Pinpoint the cell where the given text exists, returning its [X, Y] midpoint coordinate. 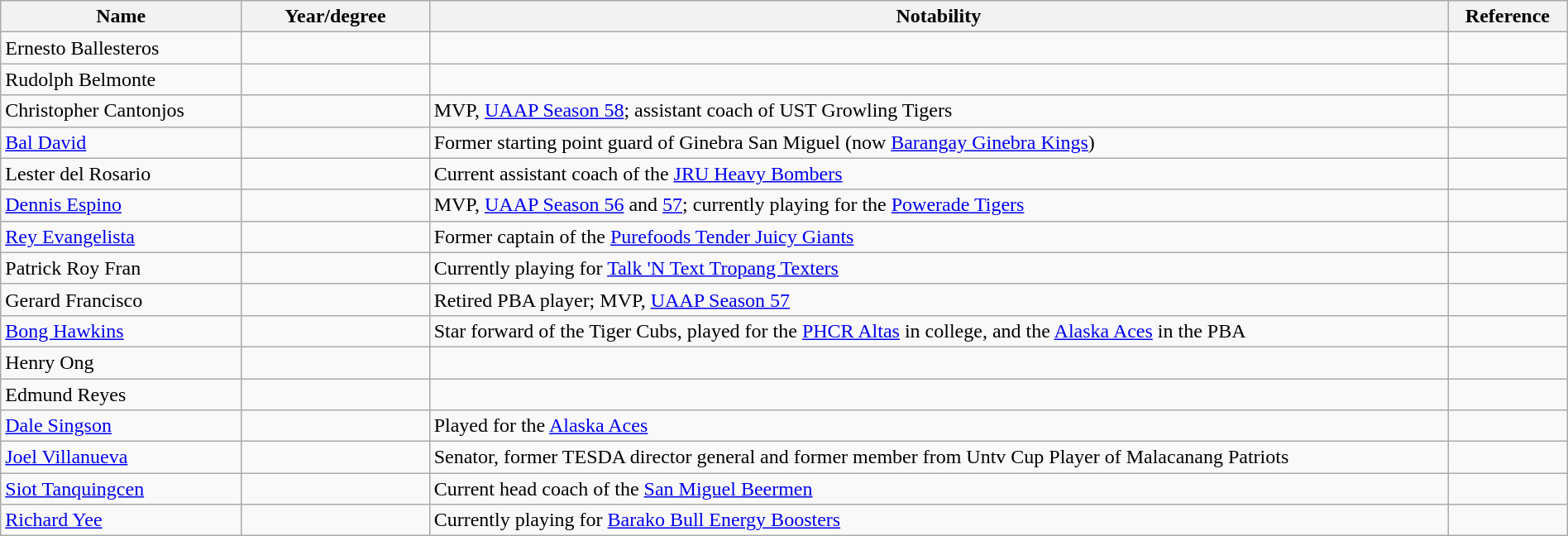
Retired PBA player; MVP, UAAP Season 57 [938, 299]
Siot Tanquingcen [121, 489]
Reference [1508, 17]
Patrick Roy Fran [121, 268]
Notability [938, 17]
Currently playing for Talk 'N Text Tropang Texters [938, 268]
Former captain of the Purefoods Tender Juicy Giants [938, 237]
Star forward of the Tiger Cubs, played for the PHCR Altas in college, and the Alaska Aces in the PBA [938, 331]
Year/degree [336, 17]
Edmund Reyes [121, 395]
Current assistant coach of the JRU Heavy Bombers [938, 174]
Dennis Espino [121, 205]
Dale Singson [121, 426]
Christopher Cantonjos [121, 111]
Currently playing for Barako Bull Energy Boosters [938, 520]
MVP, UAAP Season 56 and 57; currently playing for the Powerade Tigers [938, 205]
Senator, former TESDA director general and former member from Untv Cup Player of Malacanang Patriots [938, 457]
Gerard Francisco [121, 299]
Bong Hawkins [121, 331]
Joel Villanueva [121, 457]
Former starting point guard of Ginebra San Miguel (now Barangay Ginebra Kings) [938, 142]
Played for the Alaska Aces [938, 426]
Name [121, 17]
Henry Ong [121, 362]
MVP, UAAP Season 58; assistant coach of UST Growling Tigers [938, 111]
Rudolph Belmonte [121, 79]
Current head coach of the San Miguel Beermen [938, 489]
Bal David [121, 142]
Ernesto Ballesteros [121, 48]
Lester del Rosario [121, 174]
Rey Evangelista [121, 237]
Richard Yee [121, 520]
